For the text-containing cell, return its midpoint in [x, y] coordinate format. 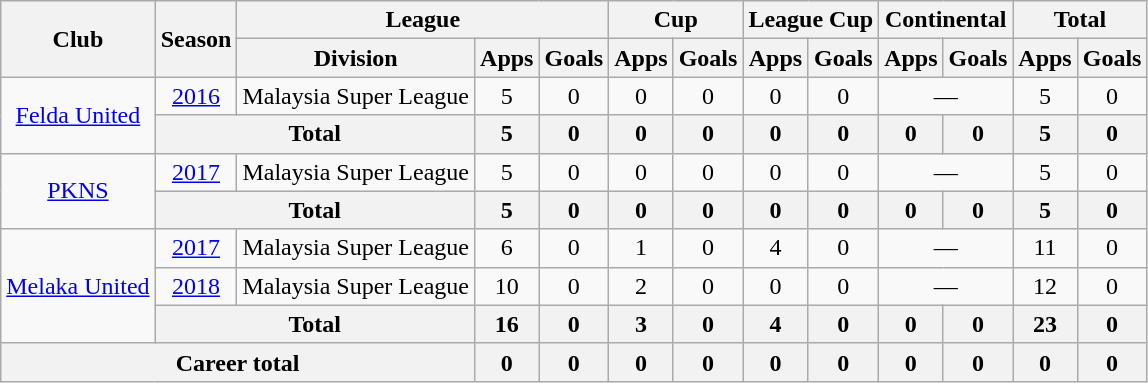
11 [1045, 248]
PKNS [78, 191]
Season [196, 39]
6 [507, 248]
League Cup [811, 20]
Melaka United [78, 286]
2016 [196, 96]
League [423, 20]
12 [1045, 286]
2018 [196, 286]
Cup [676, 20]
Felda United [78, 115]
3 [641, 324]
2 [641, 286]
1 [641, 248]
Division [356, 58]
23 [1045, 324]
Career total [238, 362]
10 [507, 286]
Club [78, 39]
Continental [946, 20]
16 [507, 324]
